Find where the given text appears and provide that cell's center as (x, y) coordinate. 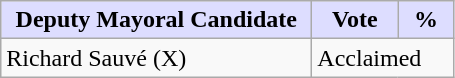
% (426, 20)
Richard Sauvé (X) (156, 58)
Vote (355, 20)
Acclaimed (383, 58)
Deputy Mayoral Candidate (156, 20)
